Find where the given text appears and provide that cell's center as [x, y] coordinate. 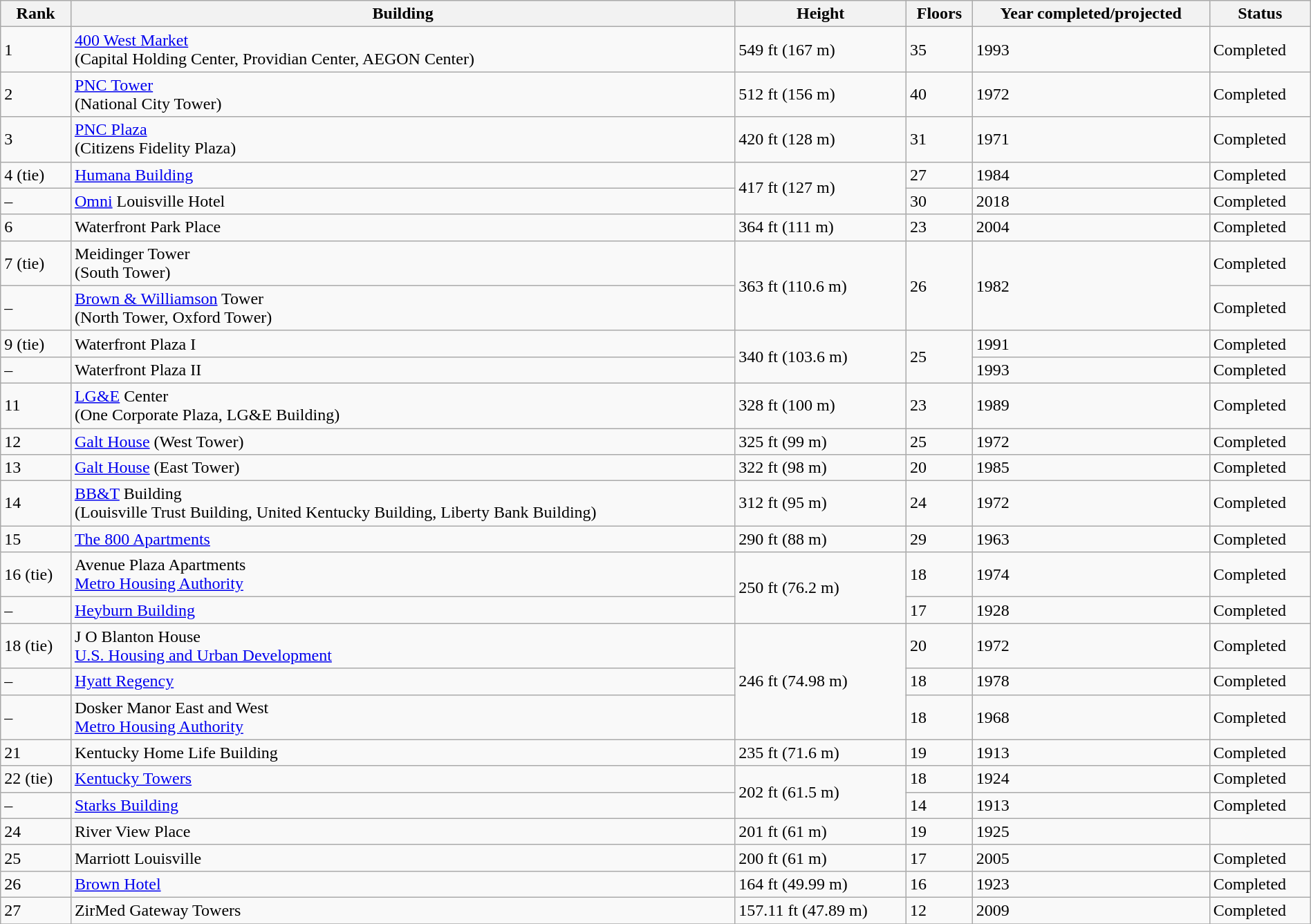
Brown & Williamson Tower(North Tower, Oxford Tower) [402, 308]
2 [36, 94]
363 ft (110.6 m) [821, 285]
250 ft (76.2 m) [821, 587]
40 [939, 94]
1991 [1091, 343]
Galt House (West Tower) [402, 442]
1974 [1091, 575]
Dosker Manor East and WestMetro Housing Authority [402, 717]
Kentucky Home Life Building [402, 753]
Status [1260, 14]
1925 [1091, 831]
Galt House (East Tower) [402, 468]
6 [36, 227]
1978 [1091, 681]
Humana Building [402, 175]
2005 [1091, 858]
1963 [1091, 539]
1989 [1091, 405]
Height [821, 14]
1924 [1091, 779]
Rank [36, 14]
Omni Louisville Hotel [402, 201]
Brown Hotel [402, 884]
201 ft (61 m) [821, 831]
164 ft (49.99 m) [821, 884]
364 ft (111 m) [821, 227]
290 ft (88 m) [821, 539]
325 ft (99 m) [821, 442]
202 ft (61.5 m) [821, 792]
11 [36, 405]
157.11 ft (47.89 m) [821, 910]
16 [939, 884]
Meidinger Tower(South Tower) [402, 263]
River View Place [402, 831]
Marriott Louisville [402, 858]
Kentucky Towers [402, 779]
1968 [1091, 717]
7 (tie) [36, 263]
3 [36, 140]
340 ft (103.6 m) [821, 357]
2004 [1091, 227]
328 ft (100 m) [821, 405]
The 800 Apartments [402, 539]
22 (tie) [36, 779]
29 [939, 539]
35 [939, 50]
2018 [1091, 201]
9 (tie) [36, 343]
PNC Plaza(Citizens Fidelity Plaza) [402, 140]
18 (tie) [36, 645]
549 ft (167 m) [821, 50]
235 ft (71.6 m) [821, 753]
13 [36, 468]
Year completed/projected [1091, 14]
4 (tie) [36, 175]
1971 [1091, 140]
Starks Building [402, 805]
31 [939, 140]
30 [939, 201]
1928 [1091, 610]
Floors [939, 14]
Heyburn Building [402, 610]
15 [36, 539]
1985 [1091, 468]
Waterfront Plaza I [402, 343]
1984 [1091, 175]
BB&T Building(Louisville Trust Building, United Kentucky Building, Liberty Bank Building) [402, 503]
Waterfront Plaza II [402, 370]
PNC Tower(National City Tower) [402, 94]
ZirMed Gateway Towers [402, 910]
322 ft (98 m) [821, 468]
246 ft (74.98 m) [821, 681]
1982 [1091, 285]
512 ft (156 m) [821, 94]
1923 [1091, 884]
Avenue Plaza ApartmentsMetro Housing Authority [402, 575]
400 West Market(Capital Holding Center, Providian Center, AEGON Center) [402, 50]
21 [36, 753]
LG&E Center(One Corporate Plaza, LG&E Building) [402, 405]
2009 [1091, 910]
417 ft (127 m) [821, 188]
200 ft (61 m) [821, 858]
Hyatt Regency [402, 681]
1 [36, 50]
Building [402, 14]
420 ft (128 m) [821, 140]
Waterfront Park Place [402, 227]
16 (tie) [36, 575]
312 ft (95 m) [821, 503]
J O Blanton HouseU.S. Housing and Urban Development [402, 645]
